Locate the cell with the specified text and output its [x, y] center coordinate. 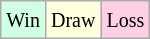
Win [24, 20]
Draw [72, 20]
Loss [126, 20]
